Return the [x, y] coordinate for the center point of the cell that contains the specified text.  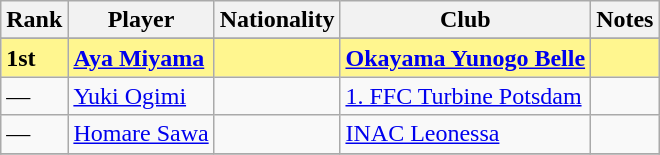
Player [141, 20]
Nationality [277, 20]
1. FFC Turbine Potsdam [466, 96]
Club [466, 20]
INAC Leonessa [466, 134]
1st [34, 58]
Notes [625, 20]
Homare Sawa [141, 134]
Okayama Yunogo Belle [466, 58]
Rank [34, 20]
Yuki Ogimi [141, 96]
Aya Miyama [141, 58]
